Find where the given text appears and provide that cell's center as [X, Y] coordinate. 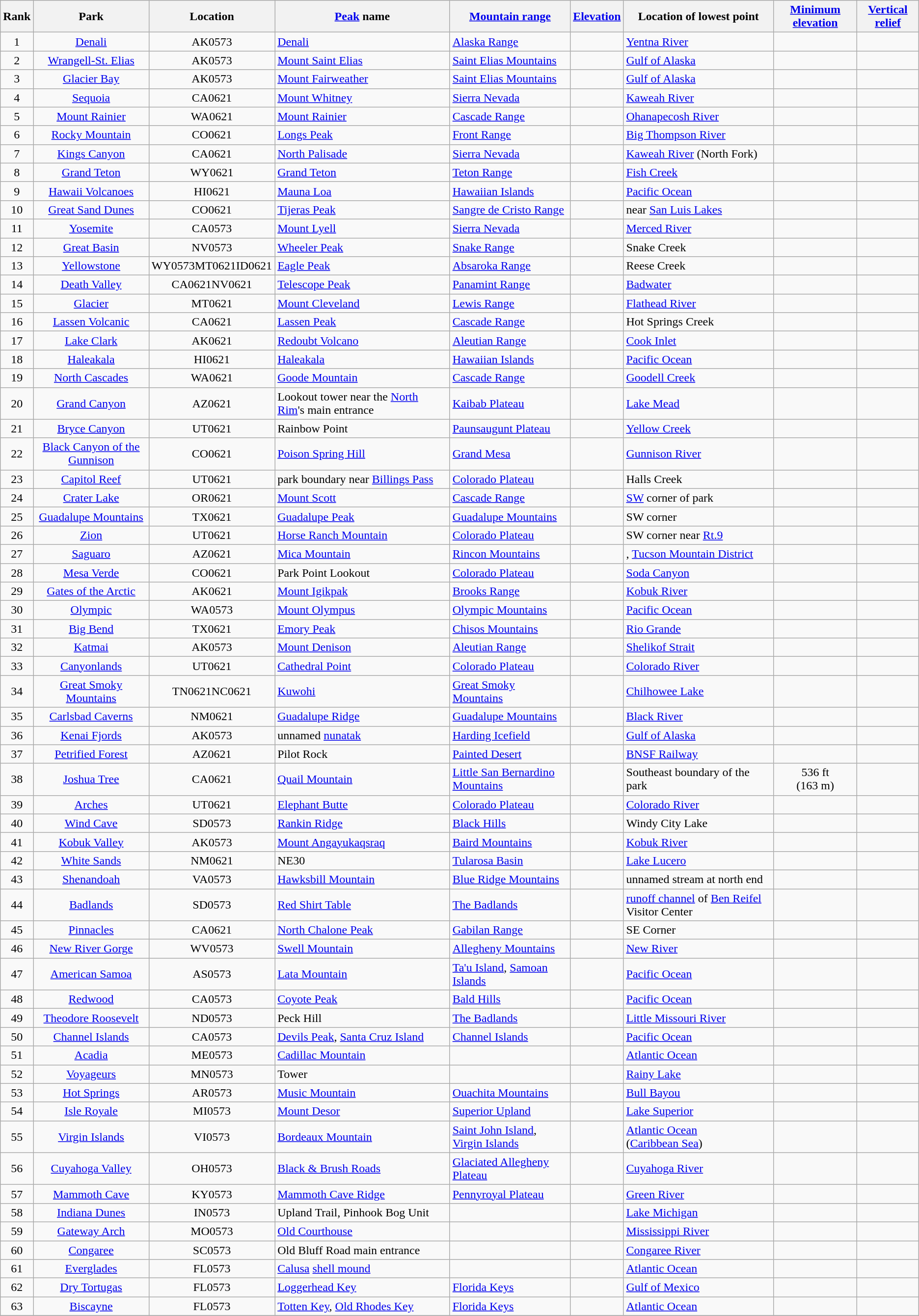
IN0573 [212, 1212]
13 [17, 266]
Kaweah River [699, 98]
14 [17, 285]
MN0573 [212, 1074]
50 [17, 1037]
Gateway Arch [91, 1231]
30 [17, 610]
Joshua Tree [91, 779]
Mississippi River [699, 1231]
49 [17, 1018]
Merced River [699, 228]
near San Luis Lakes [699, 210]
Rincon Mountains [510, 554]
Lake Lucero [699, 860]
MI0573 [212, 1111]
Longs Peak [362, 135]
Peak name [362, 17]
Carlsbad Caverns [91, 717]
54 [17, 1111]
Park [91, 17]
VI0573 [212, 1137]
SW corner of park [699, 498]
Great Sand Dunes [91, 210]
Little San Bernardino Mountains [510, 779]
Congaree River [699, 1250]
25 [17, 516]
Superior Upland [510, 1111]
Badlands [91, 904]
37 [17, 754]
52 [17, 1074]
56 [17, 1168]
Poison Spring Hill [362, 454]
Mount Angayukaqsraq [362, 842]
23 [17, 479]
51 [17, 1055]
Tularosa Basin [510, 860]
Great Basin [91, 247]
, Tucson Mountain District [699, 554]
24 [17, 498]
Zion [91, 535]
Coyote Peak [362, 999]
North Cascades [91, 378]
Location [212, 17]
Peck Hill [362, 1018]
park boundary near Billings Pass [362, 479]
Wheeler Peak [362, 247]
Saint John Island, Virgin Islands [510, 1137]
Pilot Rock [362, 754]
Emory Peak [362, 629]
Halls Creek [699, 479]
Elephant Butte [362, 805]
Southeast boundary of the park [699, 779]
North Palisade [362, 154]
Redoubt Volcano [362, 341]
Reese Creek [699, 266]
Green River [699, 1194]
Death Valley [91, 285]
Rainy Lake [699, 1074]
Yellow Creek [699, 429]
Allegheny Mountains [510, 949]
Tower [362, 1074]
29 [17, 591]
Old Courthouse [362, 1231]
15 [17, 303]
Guadalupe Peak [362, 516]
Glacier [91, 303]
9 [17, 191]
NV0573 [212, 247]
SW corner near Rt.9 [699, 535]
Brooks Range [510, 591]
7 [17, 154]
Harding Icefield [510, 735]
33 [17, 666]
Gates of the Arctic [91, 591]
Hawaii Volcanoes [91, 191]
Ohanapecosh River [699, 116]
Shelikof Strait [699, 647]
Eagle Peak [362, 266]
Elevation [597, 17]
Cook Inlet [699, 341]
3 [17, 79]
Little Missouri River [699, 1018]
Petrified Forest [91, 754]
Mount Saint Elias [362, 60]
27 [17, 554]
536 ft(163 m) [815, 779]
NE30 [362, 860]
Soda Canyon [699, 573]
Mount Cleveland [362, 303]
VA0573 [212, 879]
40 [17, 823]
Mount Whitney [362, 98]
Quail Mountain [362, 779]
Gulf of Mexico [699, 1288]
Yentna River [699, 42]
Dry Tortugas [91, 1288]
Panamint Range [510, 285]
Mount Denison [362, 647]
47 [17, 974]
Katmai [91, 647]
Windy City Lake [699, 823]
Guadalupe Ridge [362, 717]
Tijeras Peak [362, 210]
AS0573 [212, 974]
19 [17, 378]
43 [17, 879]
2 [17, 60]
Theodore Roosevelt [91, 1018]
26 [17, 535]
OH0573 [212, 1168]
Rio Grande [699, 629]
American Samoa [91, 974]
Lassen Volcanic [91, 322]
Front Range [510, 135]
Wind Cave [91, 823]
35 [17, 717]
32 [17, 647]
Music Mountain [362, 1093]
Saguaro [91, 554]
OR0621 [212, 498]
60 [17, 1250]
Old Bluff Road main entrance [362, 1250]
Virgin Islands [91, 1137]
Telescope Peak [362, 285]
Rank [17, 17]
11 [17, 228]
Location of lowest point [699, 17]
Goode Mountain [362, 378]
Loggerhead Key [362, 1288]
Mount Igikpak [362, 591]
Lake Mead [699, 403]
Swell Mountain [362, 949]
57 [17, 1194]
12 [17, 247]
Rainbow Point [362, 429]
Olympic Mountains [510, 610]
unnamed stream at north end [699, 879]
WV0573 [212, 949]
Everglades [91, 1269]
Chisos Mountains [510, 629]
Horse Ranch Mountain [362, 535]
16 [17, 322]
8 [17, 172]
Redwood [91, 999]
Capitol Reef [91, 479]
42 [17, 860]
Alaska Range [510, 42]
Kuwohi [362, 691]
53 [17, 1093]
WA0573 [212, 610]
Sangre de Cristo Range [510, 210]
ME0573 [212, 1055]
59 [17, 1231]
Black & Brush Roads [362, 1168]
Lake Clark [91, 341]
New River [699, 949]
Hot Springs Creek [699, 322]
4 [17, 98]
Mount Desor [362, 1111]
21 [17, 429]
22 [17, 454]
Lake Superior [699, 1111]
Hot Springs [91, 1093]
Teton Range [510, 172]
Sequoia [91, 98]
Cadillac Mountain [362, 1055]
Acadia [91, 1055]
Mount Lyell [362, 228]
58 [17, 1212]
unnamed nunatak [362, 735]
46 [17, 949]
Rocky Mountain [91, 135]
Canyonlands [91, 666]
Mauna Loa [362, 191]
18 [17, 359]
Mammoth Cave Ridge [362, 1194]
Lassen Peak [362, 322]
Crater Lake [91, 498]
Indiana Dunes [91, 1212]
17 [17, 341]
45 [17, 930]
Cuyahoga River [699, 1168]
Bordeaux Mountain [362, 1137]
WY0573MT0621ID0621 [212, 266]
ND0573 [212, 1018]
Mount Scott [362, 498]
Lake Michigan [699, 1212]
41 [17, 842]
Olympic [91, 610]
Snake Creek [699, 247]
Kings Canyon [91, 154]
SW corner [699, 516]
Isle Royale [91, 1111]
Kobuk Valley [91, 842]
39 [17, 805]
Red Shirt Table [362, 904]
10 [17, 210]
runoff channel of Ben Reifel Visitor Center [699, 904]
Kaibab Plateau [510, 403]
20 [17, 403]
Mammoth Cave [91, 1194]
Devils Peak, Santa Cruz Island [362, 1037]
48 [17, 999]
Calusa shell mound [362, 1269]
Shenandoah [91, 879]
Hawksbill Mountain [362, 879]
KY0573 [212, 1194]
Flathead River [699, 303]
Ta'u Island, Samoan Islands [510, 974]
63 [17, 1306]
Badwater [699, 285]
28 [17, 573]
44 [17, 904]
Vertical relief [888, 17]
61 [17, 1269]
Wrangell-St. Elias [91, 60]
Yosemite [91, 228]
BNSF Railway [699, 754]
Chilhowee Lake [699, 691]
Absaroka Range [510, 266]
Biscayne [91, 1306]
5 [17, 116]
Mica Mountain [362, 554]
31 [17, 629]
Park Point Lookout [362, 573]
Mountain range [510, 17]
Black River [699, 717]
Big Bend [91, 629]
Black Hills [510, 823]
Mount Fairweather [362, 79]
Cathedral Point [362, 666]
Kenai Fjords [91, 735]
WY0621 [212, 172]
Paunsaugunt Plateau [510, 429]
Kaweah River (North Fork) [699, 154]
Arches [91, 805]
Congaree [91, 1250]
62 [17, 1288]
SC0573 [212, 1250]
MT0621 [212, 303]
Rankin Ridge [362, 823]
New River Gorge [91, 949]
Mesa Verde [91, 573]
Fish Creek [699, 172]
Glaciated Allegheny Plateau [510, 1168]
Gabilan Range [510, 930]
Black Canyon of the Gunnison [91, 454]
Big Thompson River [699, 135]
Cuyahoga Valley [91, 1168]
34 [17, 691]
6 [17, 135]
Upland Trail, Pinhook Bog Unit [362, 1212]
Bull Bayou [699, 1093]
Voyageurs [91, 1074]
Lata Mountain [362, 974]
Glacier Bay [91, 79]
Lookout tower near the North Rim's main entrance [362, 403]
38 [17, 779]
Minimum elevation [815, 17]
Goodell Creek [699, 378]
CA0621NV0621 [212, 285]
SE Corner [699, 930]
Painted Desert [510, 754]
Grand Mesa [510, 454]
Grand Canyon [91, 403]
MO0573 [212, 1231]
North Chalone Peak [362, 930]
TN0621NC0621 [212, 691]
Totten Key, Old Rhodes Key [362, 1306]
Bald Hills [510, 999]
Baird Mountains [510, 842]
36 [17, 735]
55 [17, 1137]
Pennyroyal Plateau [510, 1194]
Pinnacles [91, 930]
Bryce Canyon [91, 429]
Gunnison River [699, 454]
AR0573 [212, 1093]
Ouachita Mountains [510, 1093]
Snake Range [510, 247]
Blue Ridge Mountains [510, 879]
Yellowstone [91, 266]
Mount Olympus [362, 610]
Lewis Range [510, 303]
Atlantic Ocean(Caribbean Sea) [699, 1137]
1 [17, 42]
White Sands [91, 860]
